Return (x, y) of the center of cell containing provided text 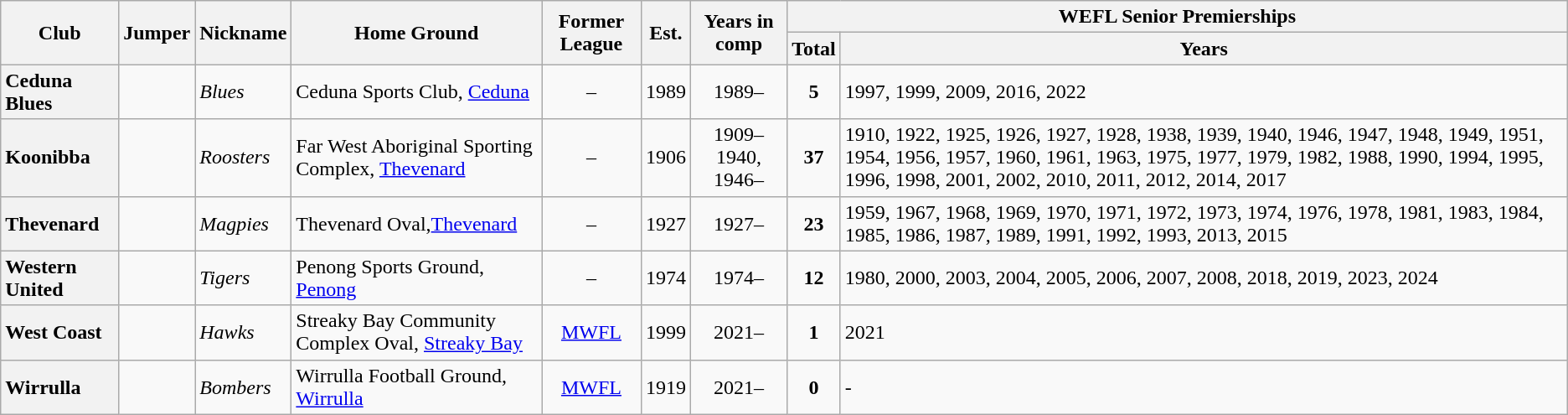
Club (60, 33)
0 (814, 387)
2021 (1204, 332)
1906 (665, 158)
Hawks (243, 332)
1980, 2000, 2003, 2004, 2005, 2006, 2007, 2008, 2018, 2019, 2023, 2024 (1204, 278)
1974 (665, 278)
1 (814, 332)
Tigers (243, 278)
Jumper (157, 33)
Streaky Bay Community Complex Oval, Streaky Bay (417, 332)
Blues (243, 92)
- (1204, 387)
5 (814, 92)
Penong Sports Ground, Penong (417, 278)
Wirrulla (60, 387)
Former League (591, 33)
Nickname (243, 33)
Bombers (243, 387)
Ceduna Sports Club, Ceduna (417, 92)
1989 (665, 92)
Roosters (243, 158)
Koonibba (60, 158)
1927– (739, 223)
1997, 1999, 2009, 2016, 2022 (1204, 92)
Est. (665, 33)
Ceduna Blues (60, 92)
1959, 1967, 1968, 1969, 1970, 1971, 1972, 1973, 1974, 1976, 1978, 1981, 1983, 1984, 1985, 1986, 1987, 1989, 1991, 1992, 1993, 2013, 2015 (1204, 223)
Thevenard Oval,Thevenard (417, 223)
Wirrulla Football Ground, Wirrulla (417, 387)
Magpies (243, 223)
Years in comp (739, 33)
West Coast (60, 332)
Home Ground (417, 33)
Total (814, 49)
12 (814, 278)
Far West Aboriginal Sporting Complex, Thevenard (417, 158)
Western United (60, 278)
1989– (739, 92)
1974– (739, 278)
1909–1940, 1946– (739, 158)
1999 (665, 332)
Thevenard (60, 223)
1927 (665, 223)
23 (814, 223)
37 (814, 158)
Years (1204, 49)
1919 (665, 387)
WEFL Senior Premierships (1178, 17)
